Provide the (X, Y) coordinate of the cell's center where the given text is located.  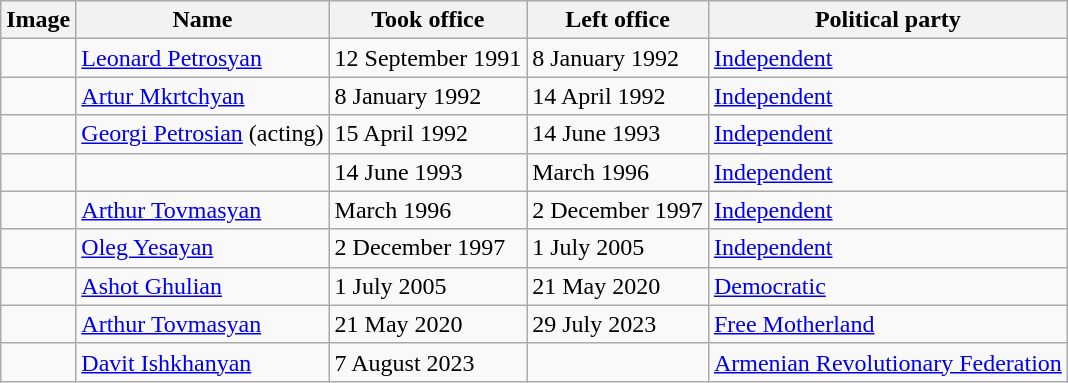
12 September 1991 (428, 58)
Left office (618, 20)
14 April 1992 (618, 96)
Free Motherland (888, 324)
Davit Ishkhanyan (202, 362)
Ashot Ghulian (202, 286)
7 August 2023 (428, 362)
Democratic (888, 286)
29 July 2023 (618, 324)
Took office (428, 20)
Political party (888, 20)
Artur Mkrtchyan (202, 96)
Name (202, 20)
Armenian Revolutionary Federation (888, 362)
Image (38, 20)
Georgi Petrosian (acting) (202, 134)
Oleg Yesayan (202, 248)
15 April 1992 (428, 134)
Leonard Petrosyan (202, 58)
